Capture the cell that displays the provided text and extract its (X, Y) central coordinate. 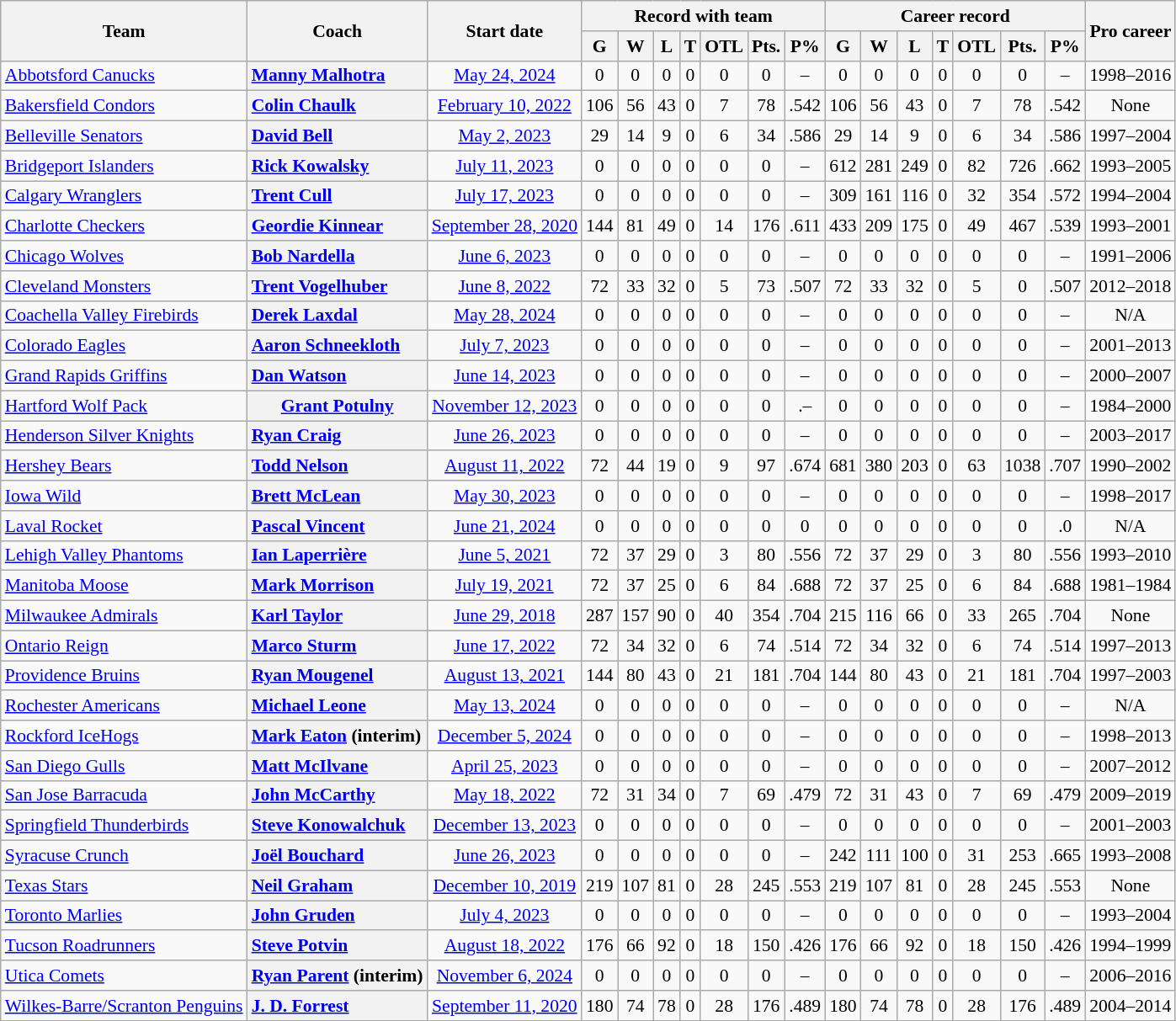
John McCarthy (338, 795)
1993–2001 (1130, 226)
1998–2017 (1130, 496)
June 5, 2021 (505, 556)
2001–2003 (1130, 826)
726 (1022, 166)
2001–2013 (1130, 346)
July 17, 2023 (505, 196)
Providence Bruins (125, 676)
Manny Malhotra (338, 76)
Ryan Mougenel (338, 676)
2000–2007 (1130, 376)
September 11, 2020 (505, 1006)
Rick Kowalsky (338, 166)
Bob Nardella (338, 256)
1994–1999 (1130, 946)
Manitoba Moose (125, 586)
Colin Chaulk (338, 106)
July 4, 2023 (505, 916)
97 (766, 466)
209 (879, 226)
90 (667, 616)
July 11, 2023 (505, 166)
281 (879, 166)
309 (843, 196)
May 18, 2022 (505, 795)
April 25, 2023 (505, 766)
Hartford Wolf Pack (125, 406)
Calgary Wranglers (125, 196)
.539 (1065, 226)
.0 (1065, 526)
Charlotte Checkers (125, 226)
2009–2019 (1130, 795)
249 (914, 166)
February 10, 2022 (505, 106)
Neil Graham (338, 885)
203 (914, 466)
Brett McLean (338, 496)
Milwaukee Admirals (125, 616)
May 24, 2024 (505, 76)
.– (805, 406)
Career record (955, 16)
June 8, 2022 (505, 286)
June 6, 2023 (505, 256)
Todd Nelson (338, 466)
Syracuse Crunch (125, 856)
175 (914, 226)
Pro career (1130, 30)
19 (667, 466)
December 13, 2023 (505, 826)
2012–2018 (1130, 286)
Cleveland Monsters (125, 286)
612 (843, 166)
Tucson Roadrunners (125, 946)
August 13, 2021 (505, 676)
287 (599, 616)
Ian Laperrière (338, 556)
Record with team (704, 16)
82 (976, 166)
Ryan Craig (338, 436)
Trent Vogelhuber (338, 286)
August 18, 2022 (505, 946)
Team (125, 30)
1998–2013 (1130, 736)
Dan Watson (338, 376)
2004–2014 (1130, 1006)
1984–2000 (1130, 406)
63 (976, 466)
1990–2002 (1130, 466)
157 (636, 616)
Lehigh Valley Phantoms (125, 556)
Iowa Wild (125, 496)
681 (843, 466)
Ontario Reign (125, 646)
100 (914, 856)
Belleville Senators (125, 136)
242 (843, 856)
J. D. Forrest (338, 1006)
San Diego Gulls (125, 766)
161 (879, 196)
Laval Rocket (125, 526)
Marco Sturm (338, 646)
July 19, 2021 (505, 586)
Bakersfield Condors (125, 106)
.572 (1065, 196)
Steve Konowalchuk (338, 826)
Texas Stars (125, 885)
June 17, 2022 (505, 646)
November 12, 2023 (505, 406)
May 28, 2024 (505, 316)
May 13, 2024 (505, 706)
David Bell (338, 136)
Wilkes-Barre/Scranton Penguins (125, 1006)
John Gruden (338, 916)
June 14, 2023 (505, 376)
1981–1984 (1130, 586)
1997–2013 (1130, 646)
Rockford IceHogs (125, 736)
253 (1022, 856)
Grant Potulny (338, 406)
Utica Comets (125, 976)
44 (636, 466)
Karl Taylor (338, 616)
May 30, 2023 (505, 496)
1997–2003 (1130, 676)
June 29, 2018 (505, 616)
September 28, 2020 (505, 226)
.707 (1065, 466)
Geordie Kinnear (338, 226)
1993–2008 (1130, 856)
.611 (805, 226)
1997–2004 (1130, 136)
Rochester Americans (125, 706)
2007–2012 (1130, 766)
Matt McIlvane (338, 766)
Abbotsford Canucks (125, 76)
December 5, 2024 (505, 736)
265 (1022, 616)
Steve Potvin (338, 946)
May 2, 2023 (505, 136)
380 (879, 466)
Bridgeport Islanders (125, 166)
August 11, 2022 (505, 466)
1038 (1022, 466)
San Jose Barracuda (125, 795)
1994–2004 (1130, 196)
1998–2016 (1130, 76)
Mark Eaton (interim) (338, 736)
.662 (1065, 166)
Trent Cull (338, 196)
.674 (805, 466)
June 21, 2024 (505, 526)
1991–2006 (1130, 256)
Michael Leone (338, 706)
Colorado Eagles (125, 346)
July 7, 2023 (505, 346)
Henderson Silver Knights (125, 436)
111 (879, 856)
Pascal Vincent (338, 526)
Hershey Bears (125, 466)
1993–2005 (1130, 166)
Coach (338, 30)
1993–2004 (1130, 916)
November 6, 2024 (505, 976)
Chicago Wolves (125, 256)
.665 (1065, 856)
Grand Rapids Griffins (125, 376)
467 (1022, 226)
Mark Morrison (338, 586)
Joël Bouchard (338, 856)
Toronto Marlies (125, 916)
2006–2016 (1130, 976)
Start date (505, 30)
December 10, 2019 (505, 885)
Ryan Parent (interim) (338, 976)
1993–2010 (1130, 556)
73 (766, 286)
Aaron Schneekloth (338, 346)
2003–2017 (1130, 436)
Coachella Valley Firebirds (125, 316)
433 (843, 226)
Derek Laxdal (338, 316)
40 (724, 616)
Springfield Thunderbirds (125, 826)
215 (843, 616)
